Scan for the cell matching the given text and deliver its (X, Y) coordinate at center. 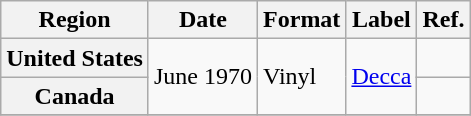
Canada (75, 96)
United States (75, 58)
June 1970 (202, 77)
Decca (382, 77)
Vinyl (302, 77)
Format (302, 20)
Date (202, 20)
Region (75, 20)
Label (382, 20)
Ref. (444, 20)
